From the cell containing the given text, extract its center point as [x, y] coordinate. 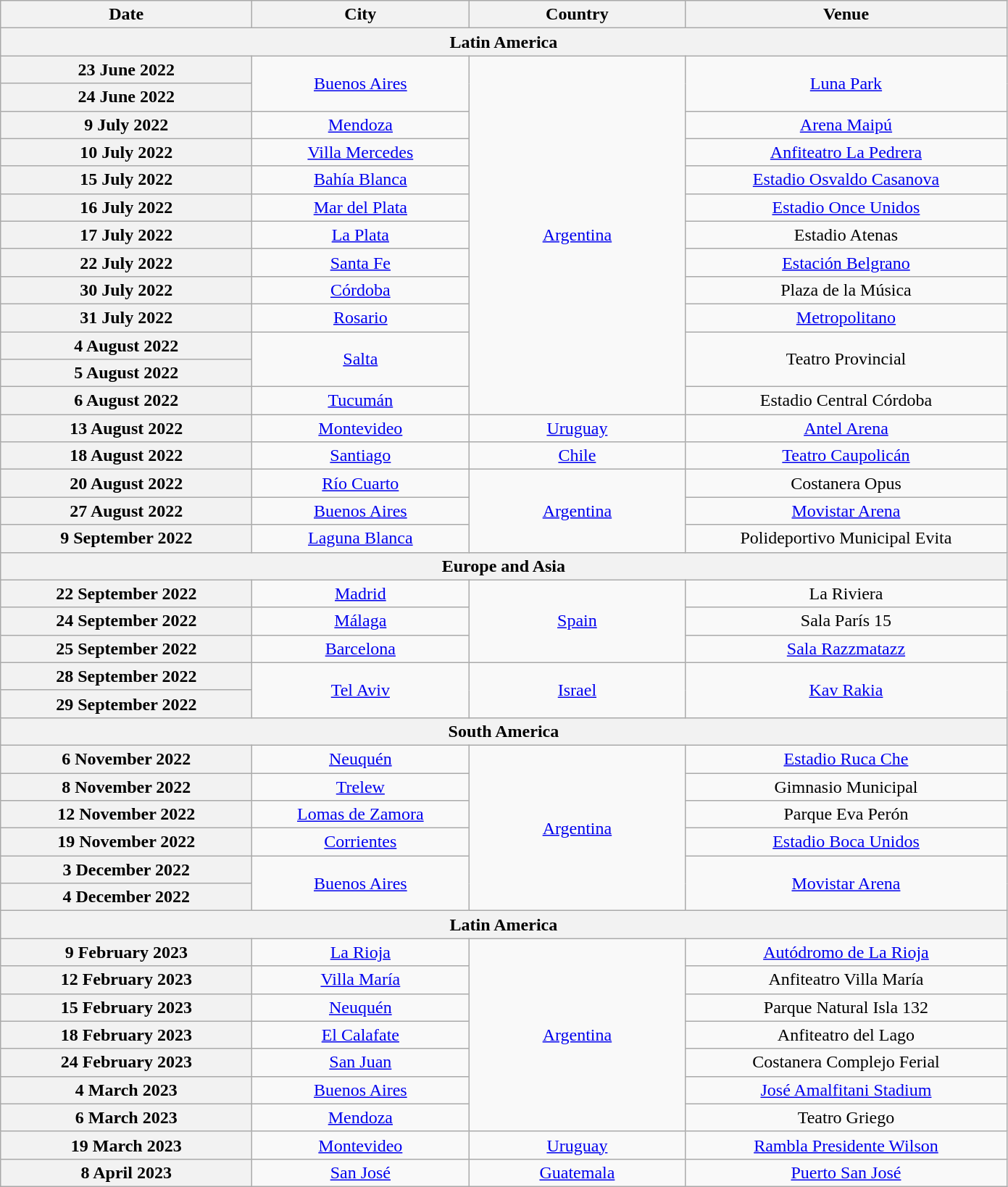
Chile [577, 456]
San Juan [361, 1062]
9 September 2022 [126, 538]
12 February 2023 [126, 980]
24 February 2023 [126, 1062]
Costanera Opus [846, 483]
Israel [577, 690]
Estadio Boca Unidos [846, 842]
La Rioja [361, 952]
15 February 2023 [126, 1007]
Anfiteatro del Lago [846, 1035]
Spain [577, 621]
Parque Natural Isla 132 [846, 1007]
17 July 2022 [126, 235]
Puerto San José [846, 1173]
Parque Eva Perón [846, 815]
18 February 2023 [126, 1035]
3 December 2022 [126, 870]
20 August 2022 [126, 483]
Sala Razzmatazz [846, 649]
19 November 2022 [126, 842]
Arena Maipú [846, 125]
28 September 2022 [126, 676]
Rambla Presidente Wilson [846, 1145]
Villa María [361, 980]
15 July 2022 [126, 180]
Venue [846, 14]
9 July 2022 [126, 125]
Antel Arena [846, 428]
El Calafate [361, 1035]
Country [577, 14]
Luna Park [846, 83]
12 November 2022 [126, 815]
Date [126, 14]
Santiago [361, 456]
Polideportivo Municipal Evita [846, 538]
City [361, 14]
4 December 2022 [126, 897]
Málaga [361, 621]
Estadio Ruca Che [846, 759]
Kav Rakia [846, 690]
Estadio Osvaldo Casanova [846, 180]
8 April 2023 [126, 1173]
6 November 2022 [126, 759]
Autódromo de La Rioja [846, 952]
31 July 2022 [126, 317]
22 July 2022 [126, 262]
Teatro Provincial [846, 359]
24 June 2022 [126, 97]
Corrientes [361, 842]
6 March 2023 [126, 1117]
José Amalfitani Stadium [846, 1090]
16 July 2022 [126, 207]
Europe and Asia [504, 566]
Río Cuarto [361, 483]
4 March 2023 [126, 1090]
Villa Mercedes [361, 152]
19 March 2023 [126, 1145]
Metropolitano [846, 317]
10 July 2022 [126, 152]
Laguna Blanca [361, 538]
Guatemala [577, 1173]
Madrid [361, 593]
Estadio Central Córdoba [846, 401]
Sala París 15 [846, 621]
24 September 2022 [126, 621]
Tel Aviv [361, 690]
Anfiteatro La Pedrera [846, 152]
Anfiteatro Villa María [846, 980]
Mar del Plata [361, 207]
Estadio Once Unidos [846, 207]
30 July 2022 [126, 290]
Costanera Complejo Ferial [846, 1062]
Santa Fe [361, 262]
23 June 2022 [126, 70]
Gimnasio Municipal [846, 786]
Plaza de la Música [846, 290]
Estación Belgrano [846, 262]
25 September 2022 [126, 649]
Teatro Griego [846, 1117]
Rosario [361, 317]
La Riviera [846, 593]
La Plata [361, 235]
22 September 2022 [126, 593]
Lomas de Zamora [361, 815]
Salta [361, 359]
29 September 2022 [126, 704]
South America [504, 731]
Teatro Caupolicán [846, 456]
5 August 2022 [126, 373]
Córdoba [361, 290]
Tucumán [361, 401]
18 August 2022 [126, 456]
Trelew [361, 786]
27 August 2022 [126, 511]
San José [361, 1173]
Barcelona [361, 649]
4 August 2022 [126, 346]
9 February 2023 [126, 952]
13 August 2022 [126, 428]
6 August 2022 [126, 401]
Bahía Blanca [361, 180]
8 November 2022 [126, 786]
Estadio Atenas [846, 235]
